Find where the given text appears and provide that cell's center as (X, Y) coordinate. 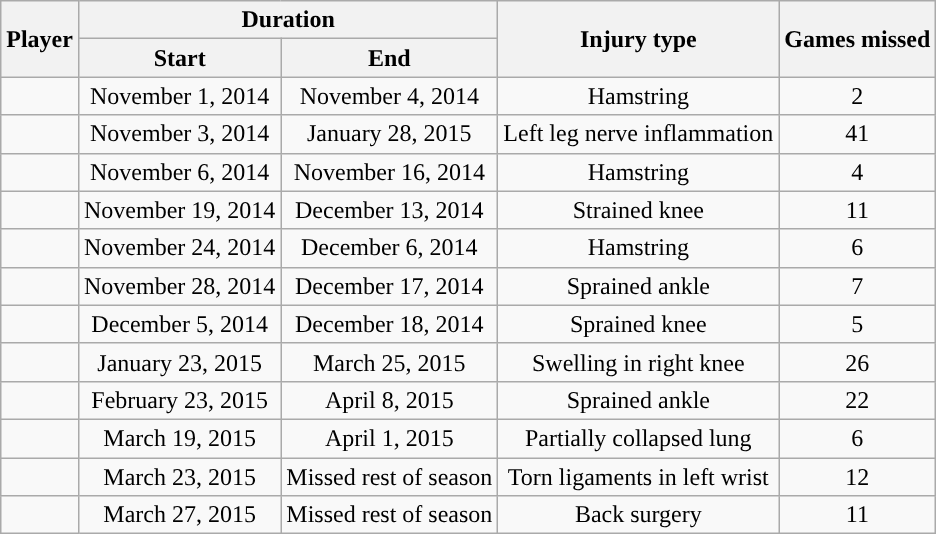
4 (858, 172)
March 25, 2015 (390, 362)
March 27, 2015 (179, 515)
November 24, 2014 (179, 248)
Partially collapsed lung (638, 438)
December 13, 2014 (390, 210)
41 (858, 134)
November 1, 2014 (179, 96)
Swelling in right knee (638, 362)
Injury type (638, 39)
Back surgery (638, 515)
Strained knee (638, 210)
End (390, 58)
Start (179, 58)
February 23, 2015 (179, 400)
November 3, 2014 (179, 134)
January 23, 2015 (179, 362)
5 (858, 324)
December 6, 2014 (390, 248)
Games missed (858, 39)
December 17, 2014 (390, 286)
November 16, 2014 (390, 172)
Left leg nerve inflammation (638, 134)
December 5, 2014 (179, 324)
12 (858, 477)
November 6, 2014 (179, 172)
26 (858, 362)
April 8, 2015 (390, 400)
March 23, 2015 (179, 477)
Duration (288, 20)
Sprained knee (638, 324)
December 18, 2014 (390, 324)
22 (858, 400)
November 4, 2014 (390, 96)
November 19, 2014 (179, 210)
April 1, 2015 (390, 438)
January 28, 2015 (390, 134)
Player (40, 39)
7 (858, 286)
March 19, 2015 (179, 438)
November 28, 2014 (179, 286)
2 (858, 96)
Torn ligaments in left wrist (638, 477)
